Detect which cell encompasses the target text, then output its [x, y] center coordinate. 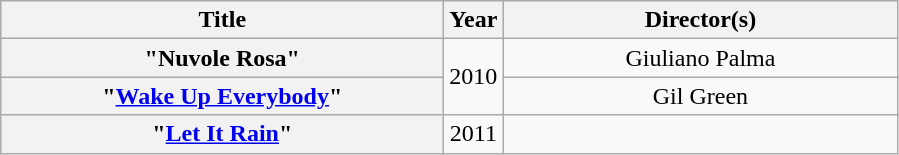
2010 [474, 77]
Gil Green [700, 96]
"Let It Rain" [222, 134]
Director(s) [700, 20]
Title [222, 20]
"Nuvole Rosa" [222, 58]
Year [474, 20]
2011 [474, 134]
Giuliano Palma [700, 58]
"Wake Up Everybody" [222, 96]
